Locate the cell with the specified text and output its (x, y) center coordinate. 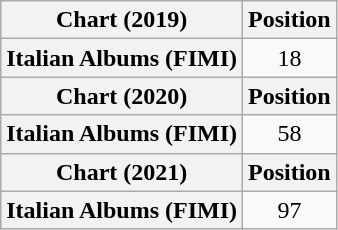
Chart (2020) (122, 96)
58 (290, 134)
18 (290, 58)
Chart (2021) (122, 172)
97 (290, 210)
Chart (2019) (122, 20)
